Scan for the cell matching the given text and deliver its [x, y] coordinate at center. 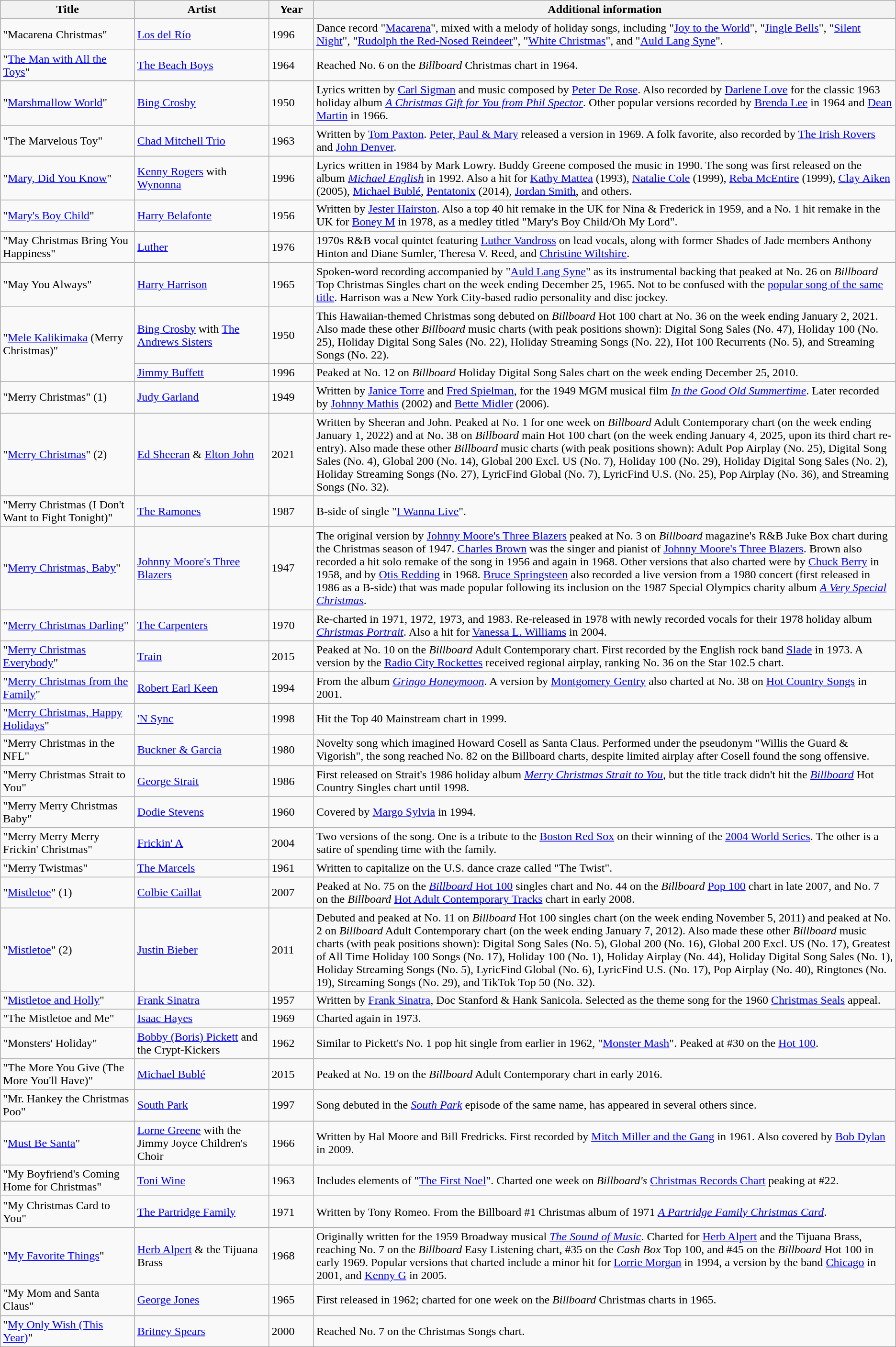
1947 [291, 569]
"Merry Christmas Everybody" [68, 657]
Bing Crosby [202, 103]
Chad Mitchell Trio [202, 141]
Artist [202, 10]
"Merry Twistmas" [68, 868]
The Marcels [202, 868]
Written by Tom Paxton. Peter, Paul & Mary released a version in 1969. A folk favorite, also recorded by The Irish Rovers and John Denver. [605, 141]
The Ramones [202, 511]
"My Christmas Card to You" [68, 1212]
South Park [202, 1106]
"Must Be Santa" [68, 1143]
1960 [291, 812]
Covered by Margo Sylvia in 1994. [605, 812]
Justin Bieber [202, 950]
First released in 1962; charted for one week on the Billboard Christmas charts in 1965. [605, 1300]
1962 [291, 1043]
Buckner & Garcia [202, 750]
2000 [291, 1331]
Harry Harrison [202, 284]
Lorne Greene with the Jimmy Joyce Children's Choir [202, 1143]
1949 [291, 397]
Charted again in 1973. [605, 1018]
2004 [291, 843]
Peaked at No. 12 on Billboard Holiday Digital Song Sales chart on the week ending December 25, 2010. [605, 372]
The Partridge Family [202, 1212]
Johnny Moore's Three Blazers [202, 569]
Reached No. 6 on the Billboard Christmas chart in 1964. [605, 65]
"Merry Merry Merry Frickin' Christmas" [68, 843]
"My Favorite Things" [68, 1256]
The Beach Boys [202, 65]
"May Christmas Bring You Happiness" [68, 247]
Additional information [605, 10]
Britney Spears [202, 1331]
Written to capitalize on the U.S. dance craze called "The Twist". [605, 868]
1997 [291, 1106]
1998 [291, 719]
Michael Bublé [202, 1074]
George Strait [202, 781]
"May You Always" [68, 284]
"Mistletoe and Holly" [68, 1000]
Includes elements of "The First Noel". Charted one week on Billboard's Christmas Records Chart peaking at #22. [605, 1180]
1971 [291, 1212]
Luther [202, 247]
"Merry Christmas Darling" [68, 625]
Jimmy Buffett [202, 372]
1994 [291, 687]
From the album Gringo Honeymoon. A version by Montgomery Gentry also charted at No. 38 on Hot Country Songs in 2001. [605, 687]
Judy Garland [202, 397]
Title [68, 10]
Colbie Caillat [202, 892]
"Mele Kalikimaka (Merry Christmas)" [68, 344]
Written by Tony Romeo. From the Billboard #1 Christmas album of 1971 A Partridge Family Christmas Card. [605, 1212]
Train [202, 657]
George Jones [202, 1300]
The Carpenters [202, 625]
"Marshmallow World" [68, 103]
Dodie Stevens [202, 812]
Frank Sinatra [202, 1000]
1980 [291, 750]
"Macarena Christmas" [68, 34]
1966 [291, 1143]
1976 [291, 247]
Toni Wine [202, 1180]
1986 [291, 781]
"My Boyfriend's Coming Home for Christmas" [68, 1180]
B-side of single "I Wanna Live". [605, 511]
Written by Frank Sinatra, Doc Stanford & Hank Sanicola. Selected as the theme song for the 1960 Christmas Seals appeal. [605, 1000]
Robert Earl Keen [202, 687]
"Mr. Hankey the Christmas Poo" [68, 1106]
2021 [291, 454]
"Merry Christmas in the NFL" [68, 750]
"Mary, Did You Know" [68, 178]
"Mary's Boy Child" [68, 215]
1957 [291, 1000]
Written by Hal Moore and Bill Fredricks. First recorded by Mitch Miller and the Gang in 1961. Also covered by Bob Dylan in 2009. [605, 1143]
Song debuted in the South Park episode of the same name, has appeared in several others since. [605, 1106]
Frickin' A [202, 843]
"Merry Christmas from the Family" [68, 687]
"Mistletoe" (2) [68, 950]
1961 [291, 868]
2011 [291, 950]
Hit the Top 40 Mainstream chart in 1999. [605, 719]
'N Sync [202, 719]
1964 [291, 65]
"The More You Give (The More You'll Have)" [68, 1074]
1970 [291, 625]
"Merry Christmas" (1) [68, 397]
"My Only Wish (This Year)" [68, 1331]
Herb Alpert & the Tijuana Brass [202, 1256]
2007 [291, 892]
"Merry Christmas (I Don't Want to Fight Tonight)" [68, 511]
Kenny Rogers with Wynonna [202, 178]
"My Mom and Santa Claus" [68, 1300]
"Merry Merry Christmas Baby" [68, 812]
1987 [291, 511]
1969 [291, 1018]
Los del Río [202, 34]
"Monsters' Holiday" [68, 1043]
"The Man with All the Toys" [68, 65]
Ed Sheeran & Elton John [202, 454]
"The Marvelous Toy" [68, 141]
"Merry Christmas, Happy Holidays" [68, 719]
"The Mistletoe and Me" [68, 1018]
Bobby (Boris) Pickett and the Crypt-Kickers [202, 1043]
Reached No. 7 on the Christmas Songs chart. [605, 1331]
"Merry Christmas Strait to You" [68, 781]
1956 [291, 215]
Peaked at No. 19 on the Billboard Adult Contemporary chart in early 2016. [605, 1074]
Harry Belafonte [202, 215]
Year [291, 10]
Bing Crosby with The Andrews Sisters [202, 335]
"Merry Christmas, Baby" [68, 569]
Similar to Pickett's No. 1 pop hit single from earlier in 1962, "Monster Mash". Peaked at #30 on the Hot 100. [605, 1043]
"Merry Christmas" (2) [68, 454]
Isaac Hayes [202, 1018]
1968 [291, 1256]
"Mistletoe" (1) [68, 892]
